Locate the cell with the specified text and output its (x, y) center coordinate. 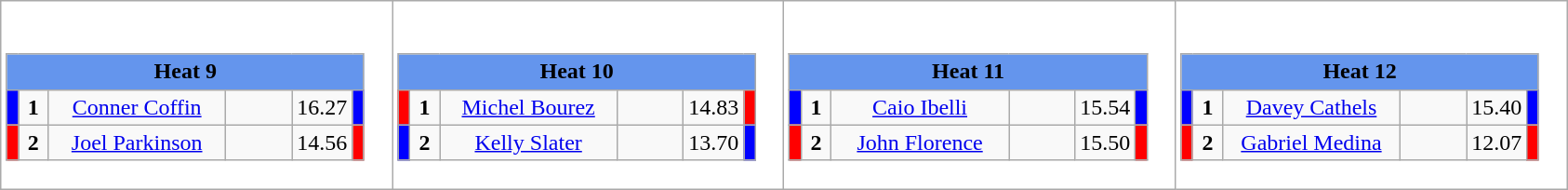
13.70 (714, 142)
Heat 9 1 Conner Coffin 16.27 2 Joel Parkinson 14.56 (197, 95)
Conner Coffin (138, 107)
John Florence (921, 142)
12.07 (1497, 142)
Caio Ibelli (921, 107)
15.40 (1497, 107)
Davey Cathels (1311, 107)
14.56 (322, 142)
Kelly Slater (528, 142)
Gabriel Medina (1311, 142)
Heat 11 (968, 72)
Heat 12 1 Davey Cathels 15.40 2 Gabriel Medina 12.07 (1371, 95)
15.54 (1105, 107)
Michel Bourez (528, 107)
Heat 11 1 Caio Ibelli 15.54 2 John Florence 15.50 (980, 95)
Heat 9 (185, 72)
15.50 (1105, 142)
Heat 10 1 Michel Bourez 14.83 2 Kelly Slater 13.70 (588, 95)
Heat 10 (577, 72)
Joel Parkinson (138, 142)
16.27 (322, 107)
Heat 12 (1360, 72)
14.83 (714, 107)
